For the text-containing cell, return its midpoint in [X, Y] coordinate format. 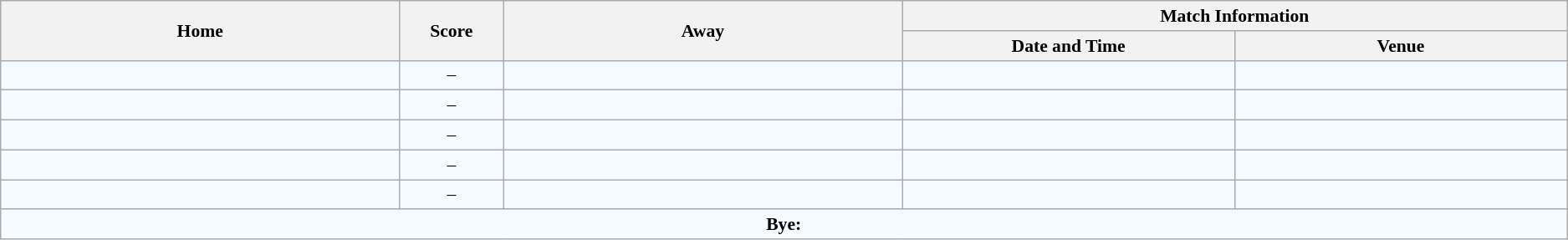
Bye: [784, 225]
Score [452, 30]
Venue [1400, 46]
Date and Time [1069, 46]
Away [702, 30]
Match Information [1234, 16]
Home [201, 30]
